Find where the given text appears and provide that cell's center as [x, y] coordinate. 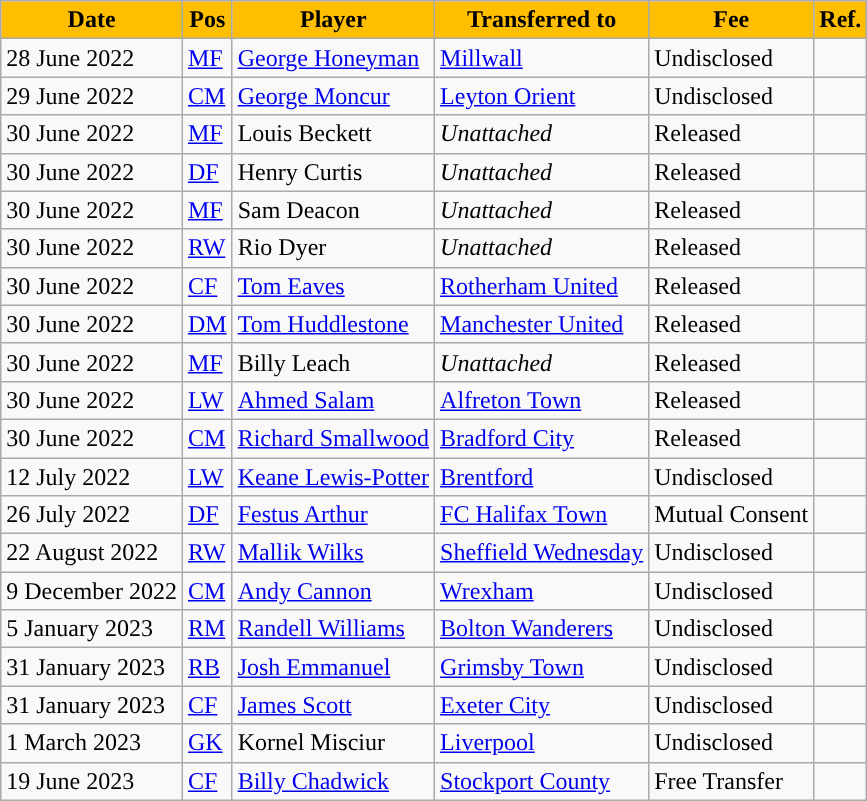
9 December 2022 [92, 591]
Louis Beckett [333, 134]
Randell Williams [333, 629]
Bradford City [542, 438]
Liverpool [542, 743]
Rotherham United [542, 286]
Billy Chadwick [333, 781]
Josh Emmanuel [333, 667]
Sam Deacon [333, 210]
12 July 2022 [92, 477]
George Honeyman [333, 58]
Mallik Wilks [333, 553]
Free Transfer [732, 781]
Ref. [840, 20]
1 March 2023 [92, 743]
Grimsby Town [542, 667]
5 January 2023 [92, 629]
Tom Huddlestone [333, 324]
Player [333, 20]
22 August 2022 [92, 553]
Pos [207, 20]
Manchester United [542, 324]
28 June 2022 [92, 58]
29 June 2022 [92, 96]
19 June 2023 [92, 781]
26 July 2022 [92, 515]
Leyton Orient [542, 96]
Fee [732, 20]
Sheffield Wednesday [542, 553]
Kornel Misciur [333, 743]
James Scott [333, 705]
Stockport County [542, 781]
George Moncur [333, 96]
Bolton Wanderers [542, 629]
Mutual Consent [732, 515]
Tom Eaves [333, 286]
Keane Lewis-Potter [333, 477]
Date [92, 20]
RM [207, 629]
Exeter City [542, 705]
Rio Dyer [333, 248]
Alfreton Town [542, 400]
DM [207, 324]
Billy Leach [333, 362]
Festus Arthur [333, 515]
Millwall [542, 58]
Transferred to [542, 20]
Richard Smallwood [333, 438]
Henry Curtis [333, 172]
Ahmed Salam [333, 400]
GK [207, 743]
Andy Cannon [333, 591]
FC Halifax Town [542, 515]
Brentford [542, 477]
RB [207, 667]
Wrexham [542, 591]
